From the cell containing the given text, extract its center point as (x, y) coordinate. 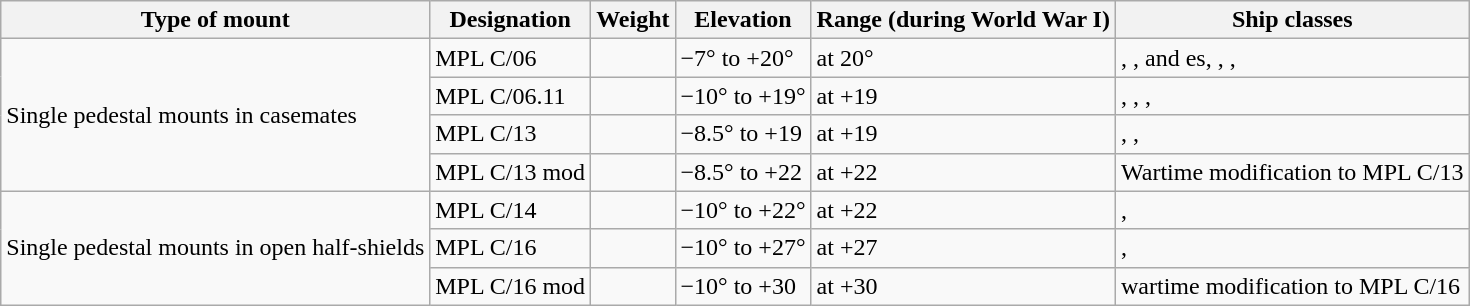
Range (during World War I) (963, 20)
Elevation (743, 20)
MPL C/06.11 (510, 96)
Ship classes (1292, 20)
Wartime modification to MPL C/13 (1292, 172)
−8.5° to +22 (743, 172)
−7° to +20° (743, 58)
MPL C/13 (510, 134)
MPL C/14 (510, 210)
−10° to +19° (743, 96)
wartime modification to MPL C/16 (1292, 286)
−10° to +30 (743, 286)
−10° to +22° (743, 210)
Type of mount (216, 20)
, , and es, , , (1292, 58)
Single pedestal mounts in open half-shields (216, 248)
, , (1292, 134)
−8.5° to +19 (743, 134)
at +30 (963, 286)
Single pedestal mounts in casemates (216, 115)
MPL C/16 mod (510, 286)
at 20° (963, 58)
, , , (1292, 96)
Weight (633, 20)
MPL C/06 (510, 58)
MPL C/13 mod (510, 172)
MPL C/16 (510, 248)
at +27 (963, 248)
−10° to +27° (743, 248)
Designation (510, 20)
